Identify which cell holds the provided text, then report its [X, Y] central coordinate. 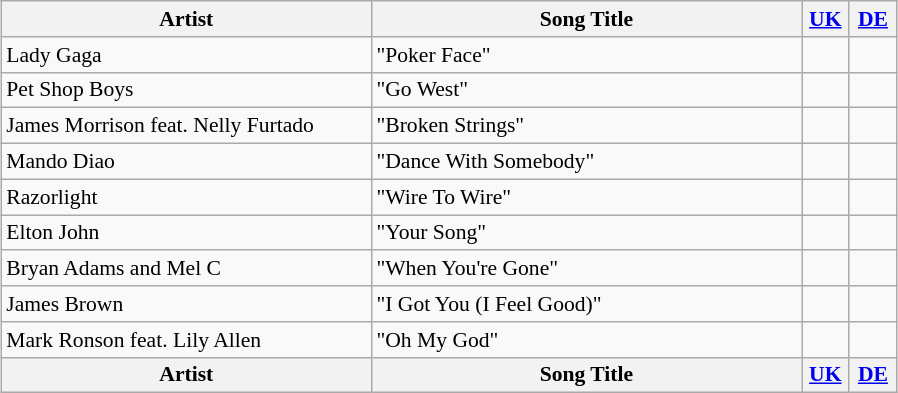
James Morrison feat. Nelly Furtado [186, 126]
"When You're Gone" [586, 268]
Pet Shop Boys [186, 90]
Razorlight [186, 197]
Mark Ronson feat. Lily Allen [186, 339]
"I Got You (I Feel Good)" [586, 304]
"Dance With Somebody" [586, 161]
Lady Gaga [186, 54]
James Brown [186, 304]
"Go West" [586, 90]
"Oh My God" [586, 339]
"Wire To Wire" [586, 197]
Elton John [186, 232]
"Your Song" [586, 232]
Mando Diao [186, 161]
"Poker Face" [586, 54]
Bryan Adams and Mel C [186, 268]
"Broken Strings" [586, 126]
